Capture the cell that displays the provided text and extract its (X, Y) central coordinate. 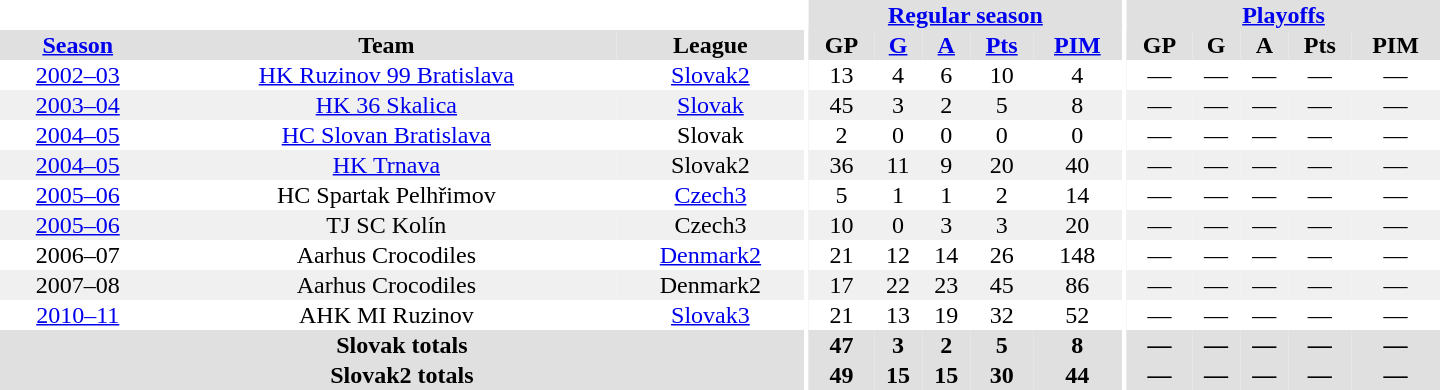
2003–04 (78, 105)
Slovak2 totals (402, 375)
2007–08 (78, 285)
44 (1078, 375)
86 (1078, 285)
Slovak totals (402, 345)
17 (842, 285)
HC Spartak Pelhřimov (387, 195)
HK 36 Skalica (387, 105)
Season (78, 45)
52 (1078, 315)
Regular season (966, 15)
47 (842, 345)
40 (1078, 165)
11 (898, 165)
32 (1002, 315)
Slovak3 (710, 315)
Playoffs (1284, 15)
League (710, 45)
HC Slovan Bratislava (387, 135)
HK Ruzinov 99 Bratislava (387, 75)
HK Trnava (387, 165)
36 (842, 165)
TJ SC Kolín (387, 225)
30 (1002, 375)
9 (946, 165)
22 (898, 285)
26 (1002, 255)
AHK MI Ruzinov (387, 315)
19 (946, 315)
23 (946, 285)
2010–11 (78, 315)
2002–03 (78, 75)
148 (1078, 255)
2006–07 (78, 255)
12 (898, 255)
6 (946, 75)
49 (842, 375)
Team (387, 45)
